From the cell containing the given text, extract its center point as (x, y) coordinate. 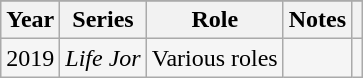
Life Jor (103, 58)
Year (30, 20)
Role (214, 20)
Series (103, 20)
2019 (30, 58)
Notes (317, 20)
Various roles (214, 58)
